Search for the cell housing the specified text and yield its (x, y) center coordinate. 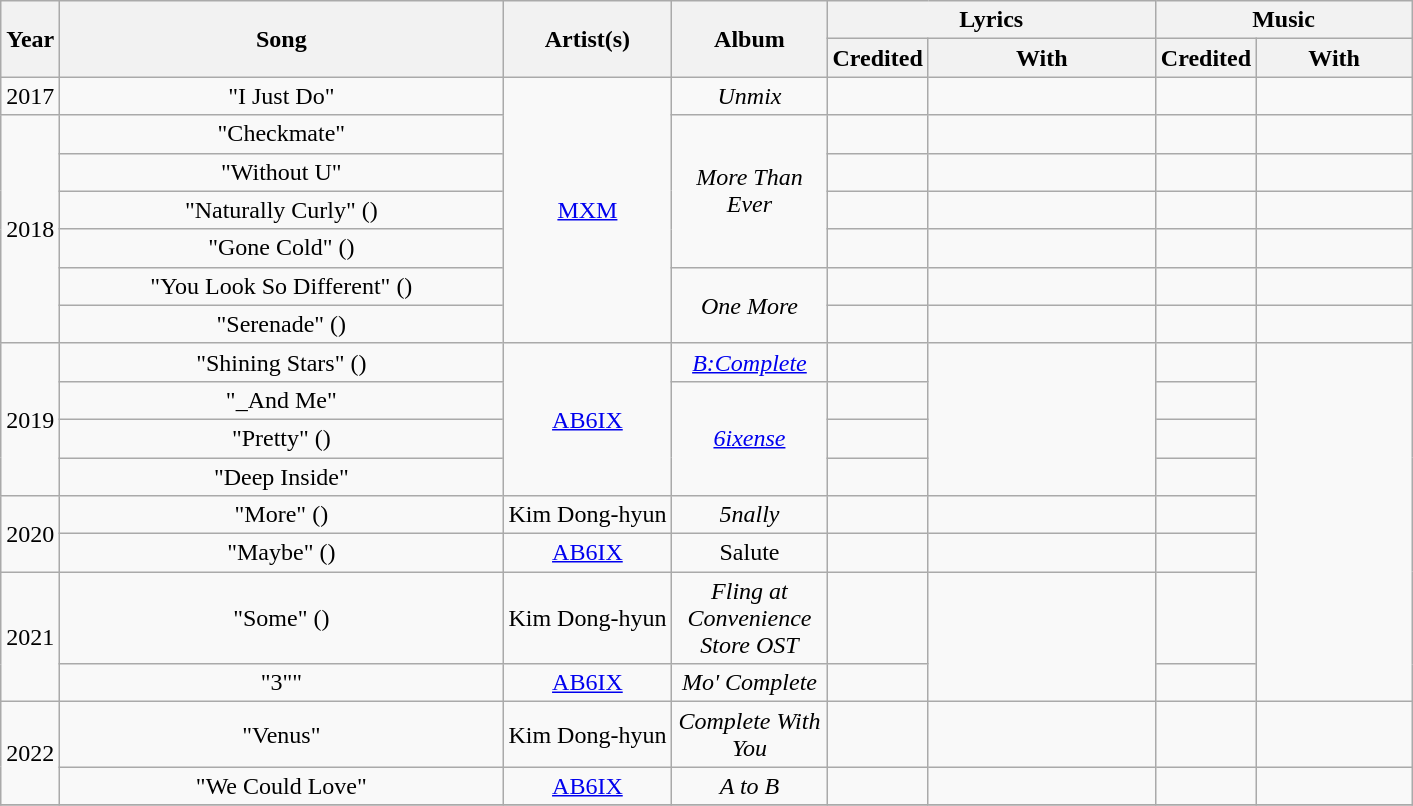
Complete With You (750, 734)
"Pretty" () (282, 438)
"Naturally Curly" () (282, 210)
"Maybe" () (282, 553)
One More (750, 305)
"Without U" (282, 172)
"Serenade" () (282, 324)
"Shining Stars" () (282, 362)
2019 (30, 419)
"I Just Do" (282, 96)
Album (750, 39)
Mo' Complete (750, 683)
MXM (588, 210)
Fling at Convenience Store OST (750, 618)
2020 (30, 534)
Music (1283, 20)
"More" () (282, 515)
"You Look So Different" () (282, 286)
Song (282, 39)
More Than Ever (750, 191)
"Gone Cold" () (282, 248)
Salute (750, 553)
Lyrics (991, 20)
Artist(s) (588, 39)
2022 (30, 754)
"Deep Inside" (282, 477)
A to B (750, 786)
"Venus" (282, 734)
5nally (750, 515)
2018 (30, 229)
6ixense (750, 438)
"3"" (282, 683)
B:Complete (750, 362)
Unmix (750, 96)
"_And Me" (282, 400)
Year (30, 39)
2017 (30, 96)
"Checkmate" (282, 134)
"Some" () (282, 618)
2021 (30, 637)
"We Could Love" (282, 786)
